Return [X, Y] of the center of cell containing provided text 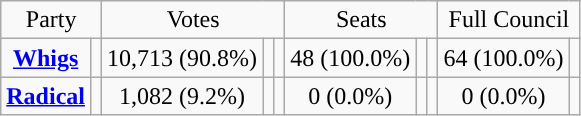
Whigs [46, 58]
10,713 (90.8%) [182, 58]
Votes [194, 20]
Seats [362, 20]
1,082 (9.2%) [182, 96]
48 (100.0%) [350, 58]
Party [52, 20]
Full Council [509, 20]
64 (100.0%) [504, 58]
Radical [46, 96]
